Extract the (x, y) coordinate from the center of the cell holding the provided text.  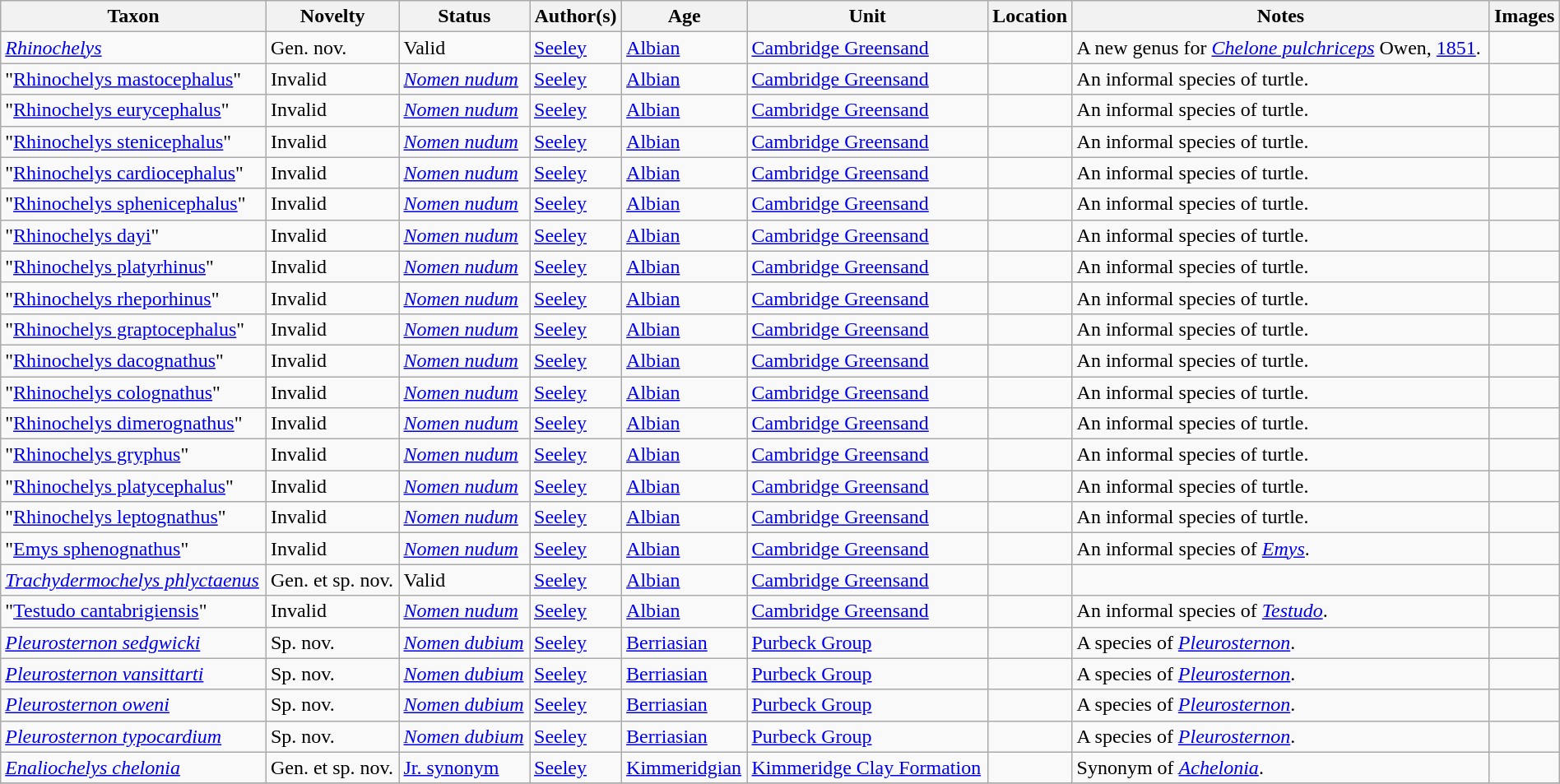
"Emys sphenognathus" (133, 549)
"Rhinochelys cardiocephalus" (133, 173)
Notes (1280, 16)
Images (1524, 16)
Status (464, 16)
"Rhinochelys eurycephalus" (133, 110)
"Rhinochelys rheporhinus" (133, 298)
Pleurosternon oweni (133, 705)
Kimmeridgian (685, 768)
Age (685, 16)
"Rhinochelys dayi" (133, 235)
"Rhinochelys mastocephalus" (133, 79)
Location (1030, 16)
"Rhinochelys platyrhinus" (133, 267)
Pleurosternon vansittarti (133, 674)
Trachydermochelys phlyctaenus (133, 580)
Rhinochelys (133, 48)
"Rhinochelys dimerognathus" (133, 424)
"Testudo cantabrigiensis" (133, 611)
Pleurosternon sedgwicki (133, 643)
"Rhinochelys colognathus" (133, 392)
An informal species of Testudo. (1280, 611)
Novelty (332, 16)
Enaliochelys chelonia (133, 768)
"Rhinochelys platycephalus" (133, 486)
Gen. nov. (332, 48)
A new genus for Chelone pulchriceps Owen, 1851. (1280, 48)
"Rhinochelys leptognathus" (133, 517)
An informal species of Emys. (1280, 549)
Kimmeridge Clay Formation (867, 768)
"Rhinochelys dacognathus" (133, 360)
"Rhinochelys graptocephalus" (133, 329)
Jr. synonym (464, 768)
"Rhinochelys gryphus" (133, 455)
Synonym of Achelonia. (1280, 768)
Unit (867, 16)
"Rhinochelys sphenicephalus" (133, 204)
Author(s) (576, 16)
"Rhinochelys stenicephalus" (133, 141)
Pleurosternon typocardium (133, 736)
Taxon (133, 16)
